Return [X, Y] of the center of cell containing provided text 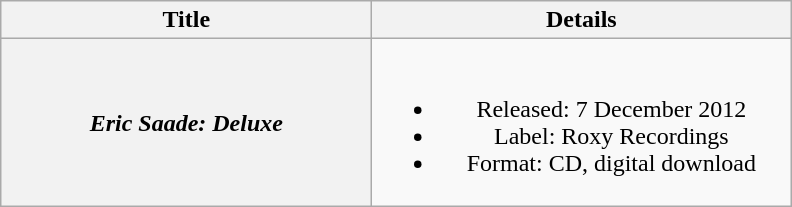
Released: 7 December 2012Label: Roxy RecordingsFormat: CD, digital download [582, 122]
Eric Saade: Deluxe [186, 122]
Details [582, 20]
Title [186, 20]
